Return the [x, y] coordinate for the center point of the cell that contains the specified text.  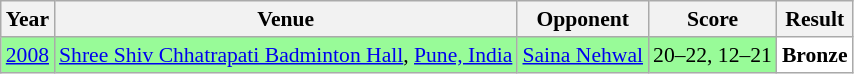
Shree Shiv Chhatrapati Badminton Hall, Pune, India [286, 55]
Result [815, 19]
Score [712, 19]
Saina Nehwal [582, 55]
Year [28, 19]
Bronze [815, 55]
Opponent [582, 19]
20–22, 12–21 [712, 55]
2008 [28, 55]
Venue [286, 19]
